Search for the cell housing the specified text and yield its (X, Y) center coordinate. 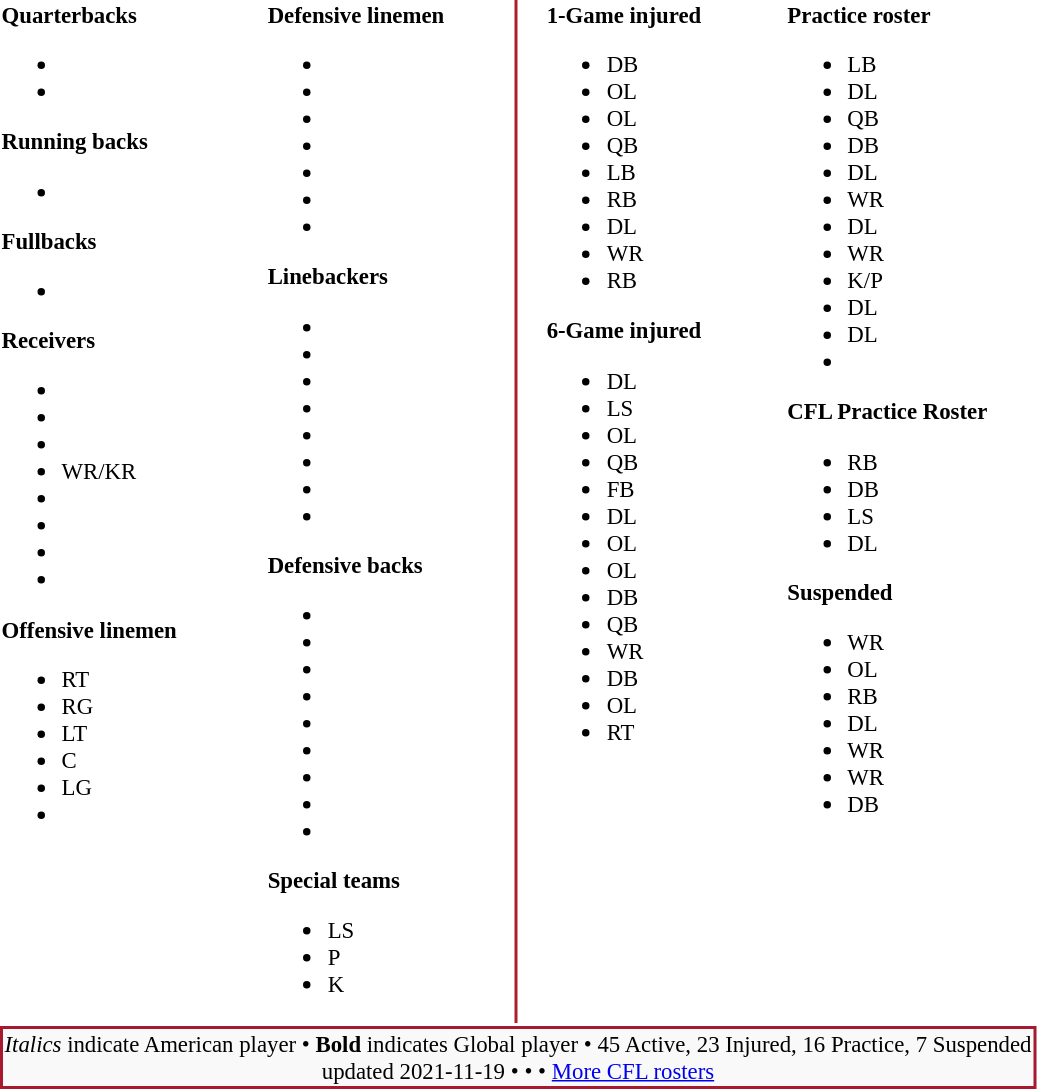
Defensive linemenLinebackers Defensive backsSpecial teams LS P K (376, 511)
QuarterbacksRunning backsFullbacksReceivers WR/KROffensive linemen RT RG LT C LG (110, 511)
Practice roster LB DL QB DB DL WR DL WR K/P DL DLCFL Practice Roster RB DB LS DLSuspended WR OL RB DL WR WR DB (911, 511)
1-Game injured DB OL OL QB LB RB DL WR RB6-Game injured DL LS OL QB FB DL OL OL DB QB WR DB OL RT (642, 511)
